For the text-containing cell, return its midpoint in [x, y] coordinate format. 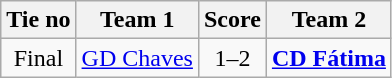
CD Fátima [328, 58]
Final [38, 58]
Team 2 [328, 20]
Team 1 [137, 20]
GD Chaves [137, 58]
Tie no [38, 20]
1–2 [232, 58]
Score [232, 20]
